Extract the [x, y] coordinate from the center of the cell holding the provided text.  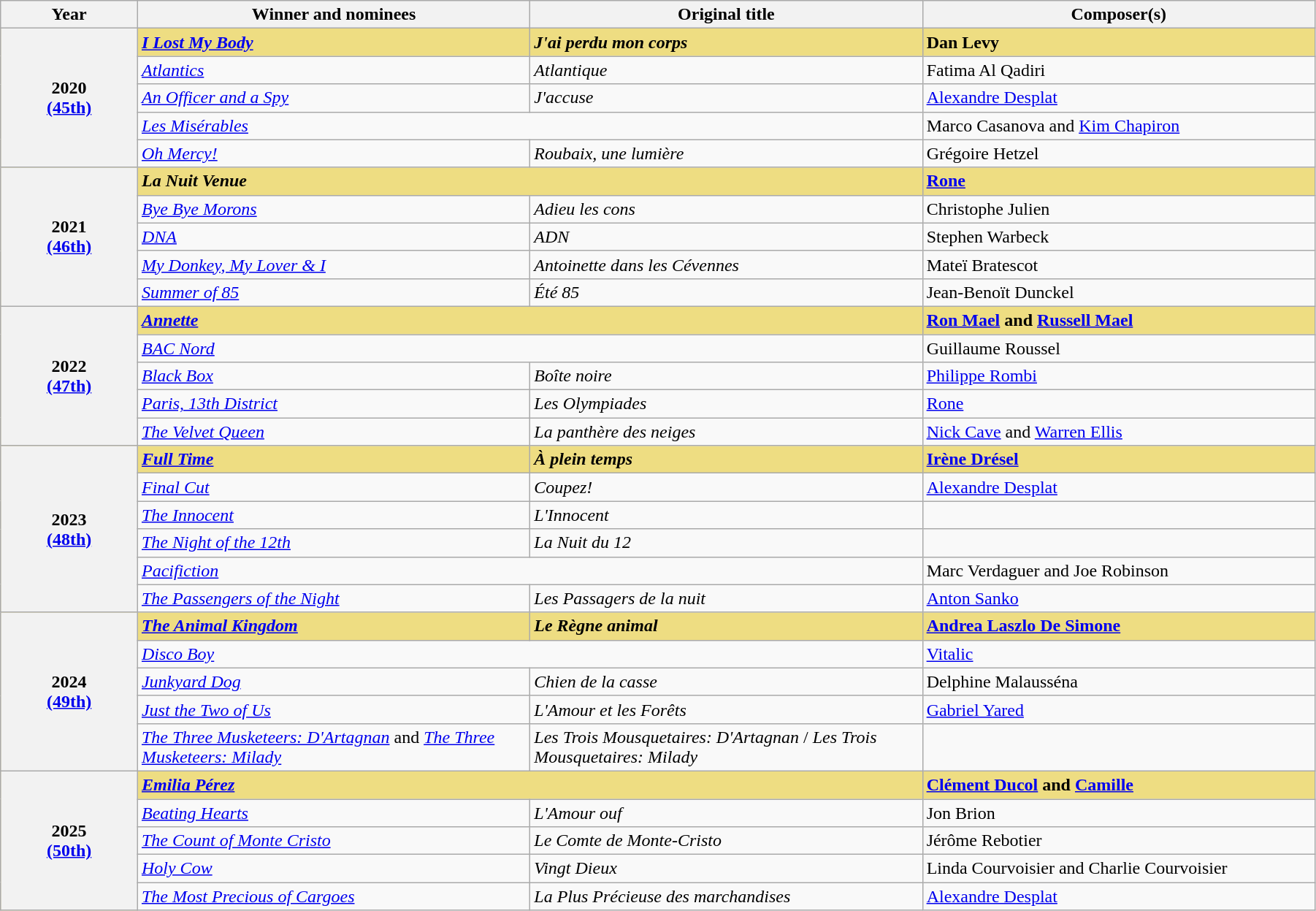
Vitalic [1119, 654]
Beating Hearts [333, 813]
Été 85 [726, 292]
Adieu les cons [726, 209]
La Nuit Venue [530, 181]
2023(48th) [69, 529]
The Passengers of the Night [333, 598]
Atlantics [333, 70]
Paris, 13th District [333, 404]
Bye Bye Morons [333, 209]
The Velvet Queen [333, 432]
Clément Ducol and Camille [1119, 785]
Grégoire Hetzel [1119, 153]
2025(50th) [69, 840]
The Animal Kingdom [333, 626]
Marc Verdaguer and Joe Robinson [1119, 571]
Vingt Dieux [726, 869]
J'accuse [726, 98]
La panthère des neiges [726, 432]
Junkyard Dog [333, 682]
Les Passagers de la nuit [726, 598]
BAC Nord [530, 348]
Nick Cave and Warren Ellis [1119, 432]
Chien de la casse [726, 682]
Les Misérables [530, 126]
Delphine Malausséna [1119, 682]
Final Cut [333, 487]
DNA [333, 237]
Marco Casanova and Kim Chapiron [1119, 126]
Composer(s) [1119, 15]
L'Amour et les Forêts [726, 709]
2020(45th) [69, 98]
The Three Musketeers: D'Artagnan and The Three Musketeers: Milady [333, 747]
2022(47th) [69, 376]
Annette [530, 320]
Irène Drésel [1119, 460]
2021(46th) [69, 237]
Fatima Al Qadiri [1119, 70]
Guillaume Roussel [1119, 348]
Philippe Rombi [1119, 376]
Full Time [333, 460]
Oh Mercy! [333, 153]
Christophe Julien [1119, 209]
Le Règne animal [726, 626]
À plein temps [726, 460]
The Night of the 12th [333, 543]
La Plus Précieuse des marchandises [726, 896]
Year [69, 15]
Stephen Warbeck [1119, 237]
ADN [726, 237]
The Innocent [333, 515]
La Nuit du 12 [726, 543]
Coupez! [726, 487]
Black Box [333, 376]
The Most Precious of Cargoes [333, 896]
Les Olympiades [726, 404]
Emilia Pérez [530, 785]
Antoinette dans les Cévennes [726, 264]
2024(49th) [69, 691]
Disco Boy [530, 654]
Just the Two of Us [333, 709]
Holy Cow [333, 869]
Andrea Laszlo De Simone [1119, 626]
Le Comte de Monte-Cristo [726, 841]
Winner and nominees [333, 15]
Jean-Benoït Dunckel [1119, 292]
Jérôme Rebotier [1119, 841]
Gabriel Yared [1119, 709]
Les Trois Mousquetaires: D'Artagnan / Les Trois Mousquetaires: Milady [726, 747]
An Officer and a Spy [333, 98]
Roubaix, une lumière [726, 153]
L'Amour ouf [726, 813]
Dan Levy [1119, 42]
The Count of Monte Cristo [333, 841]
Pacifiction [530, 571]
Original title [726, 15]
Mateï Bratescot [1119, 264]
Atlantique [726, 70]
L'Innocent [726, 515]
My Donkey, My Lover & I [333, 264]
Boîte noire [726, 376]
Jon Brion [1119, 813]
Summer of 85 [333, 292]
Linda Courvoisier and Charlie Courvoisier [1119, 869]
Anton Sanko [1119, 598]
J'ai perdu mon corps [726, 42]
Ron Mael and Russell Mael [1119, 320]
I Lost My Body [333, 42]
